Pinpoint the cell where the given text exists, returning its [x, y] midpoint coordinate. 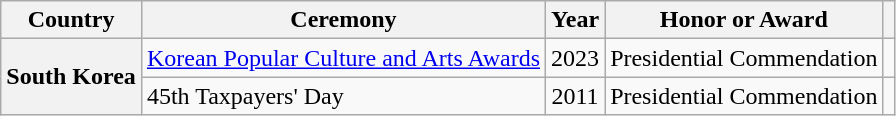
Country [72, 20]
2011 [576, 96]
Ceremony [343, 20]
Year [576, 20]
South Korea [72, 77]
Honor or Award [744, 20]
2023 [576, 58]
Korean Popular Culture and Arts Awards [343, 58]
45th Taxpayers' Day [343, 96]
